Locate the cell with the specified text and output its (x, y) center coordinate. 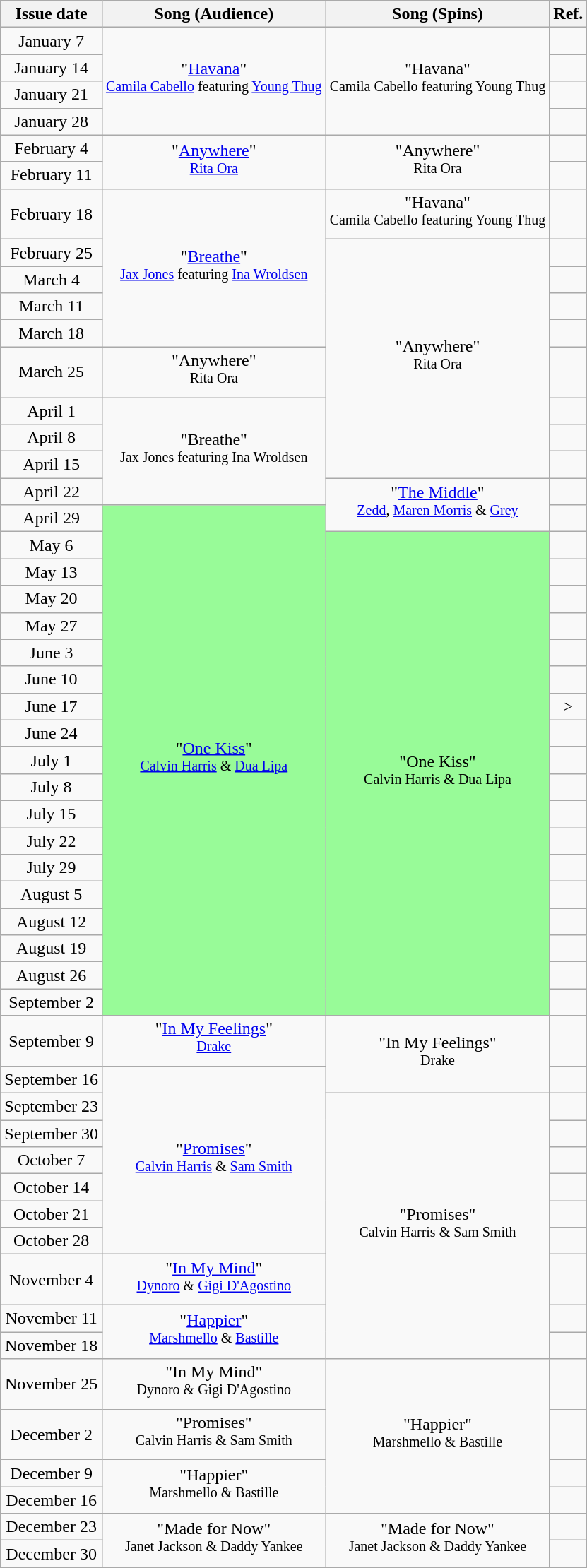
June 3 (52, 653)
October 28 (52, 1241)
March 4 (52, 280)
May 13 (52, 572)
December 23 (52, 1527)
Issue date (52, 14)
September 23 (52, 1107)
May 27 (52, 626)
December 9 (52, 1473)
January 14 (52, 68)
September 16 (52, 1080)
November 18 (52, 1346)
January 7 (52, 41)
October 14 (52, 1187)
June 10 (52, 679)
February 18 (52, 214)
February 11 (52, 175)
June 17 (52, 706)
December 16 (52, 1500)
July 29 (52, 868)
November 11 (52, 1319)
December 30 (52, 1554)
September 30 (52, 1134)
December 2 (52, 1435)
"The Middle"Zedd, Maren Morris & Grey (438, 505)
Ref. (568, 14)
March 25 (52, 372)
September 2 (52, 1002)
July 22 (52, 841)
> (568, 706)
September 9 (52, 1041)
October 21 (52, 1214)
February 4 (52, 148)
April 22 (52, 492)
March 11 (52, 307)
Song (Spins) (438, 14)
April 1 (52, 411)
March 18 (52, 333)
January 28 (52, 121)
May 20 (52, 599)
April 15 (52, 465)
November 25 (52, 1384)
May 6 (52, 545)
June 24 (52, 733)
October 7 (52, 1160)
April 29 (52, 518)
February 25 (52, 253)
January 21 (52, 95)
November 4 (52, 1280)
Song (Audience) (213, 14)
August 19 (52, 949)
April 8 (52, 438)
August 26 (52, 975)
August 5 (52, 895)
August 12 (52, 922)
July 15 (52, 814)
July 1 (52, 760)
July 8 (52, 787)
